Search for the cell housing the specified text and yield its [X, Y] center coordinate. 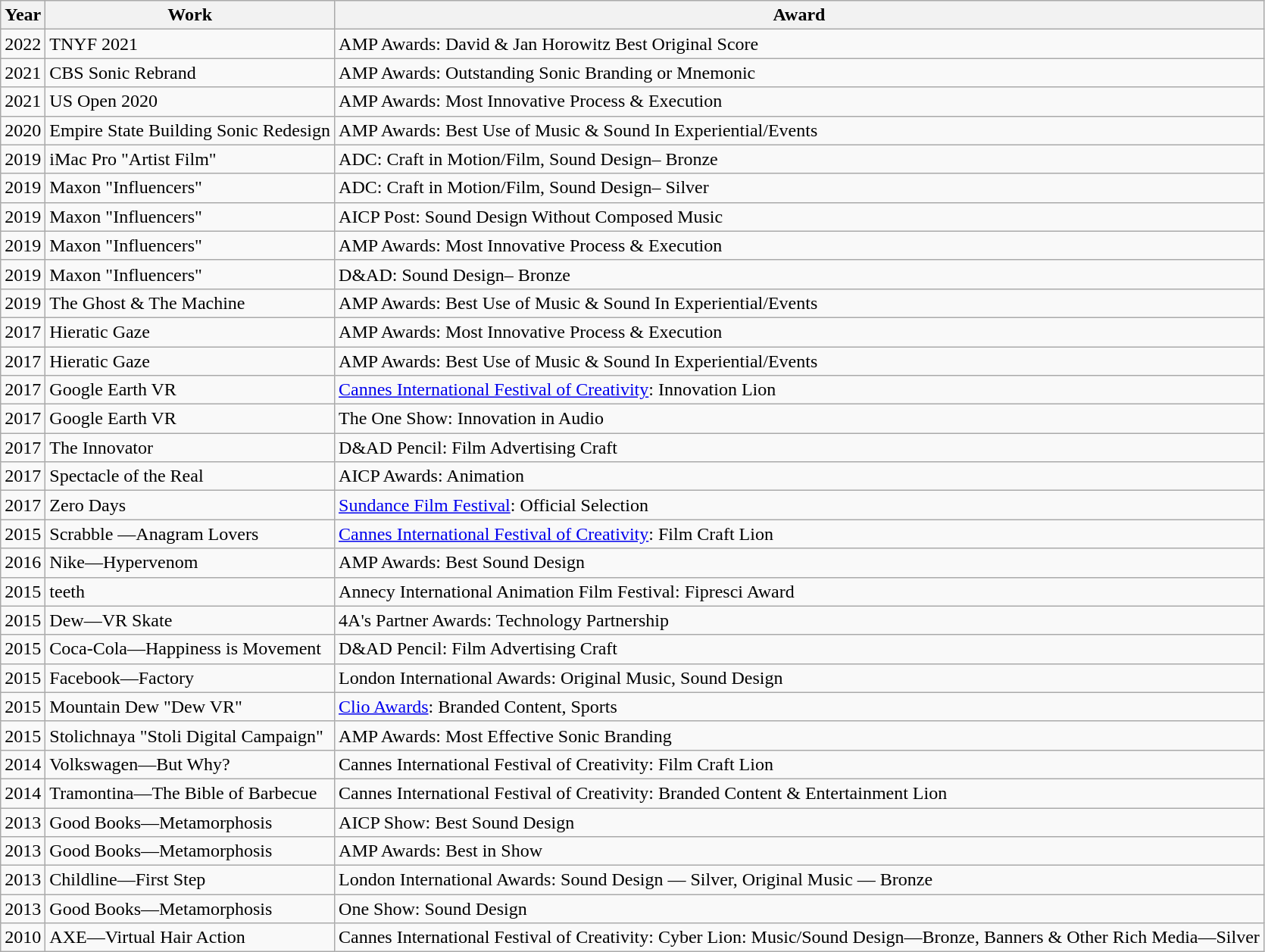
AICP Post: Sound Design Without Composed Music [800, 217]
Facebook—Factory [190, 678]
Dew—VR Skate [190, 620]
Clio Awards: Branded Content, Sports [800, 707]
2020 [23, 130]
TNYF 2021 [190, 44]
Year [23, 15]
AMP Awards: David & Jan Horowitz Best Original Score [800, 44]
Stolichnaya "Stoli Digital Campaign" [190, 735]
teeth [190, 591]
Spectacle of the Real [190, 476]
D&AD: Sound Design– Bronze [800, 274]
AICP Awards: Animation [800, 476]
iMac Pro "Artist Film" [190, 159]
Tramontina—The Bible of Barbecue [190, 793]
London International Awards: Sound Design — Silver, Original Music — Bronze [800, 880]
Annecy International Animation Film Festival: Fipresci Award [800, 591]
AMP Awards: Best in Show [800, 851]
Cannes International Festival of Creativity: Cyber Lion: Music/Sound Design—Bronze, Banners & Other Rich Media—Silver [800, 938]
CBS Sonic Rebrand [190, 73]
Work [190, 15]
Award [800, 15]
2010 [23, 938]
AMP Awards: Most Effective Sonic Branding [800, 735]
The One Show: Innovation in Audio [800, 419]
Cannes International Festival of Creativity: Branded Content & Entertainment Lion [800, 793]
Zero Days [190, 505]
4A's Partner Awards: Technology Partnership [800, 620]
AMP Awards: Outstanding Sonic Branding or Mnemonic [800, 73]
Volkswagen—But Why? [190, 764]
ADC: Craft in Motion/Film, Sound Design– Silver [800, 188]
AICP Show: Best Sound Design [800, 822]
Scrabble —Anagram Lovers [190, 534]
Mountain Dew "Dew VR" [190, 707]
AMP Awards: Best Sound Design [800, 563]
Childline—First Step [190, 880]
London International Awards: Original Music, Sound Design [800, 678]
The Ghost & The Machine [190, 303]
US Open 2020 [190, 101]
2016 [23, 563]
AXE—Virtual Hair Action [190, 938]
Nike—Hypervenom [190, 563]
Cannes International Festival of Creativity: Innovation Lion [800, 390]
2022 [23, 44]
Coca-Cola—Happiness is Movement [190, 649]
ADC: Craft in Motion/Film, Sound Design– Bronze [800, 159]
The Innovator [190, 448]
One Show: Sound Design [800, 909]
Empire State Building Sonic Redesign [190, 130]
Sundance Film Festival: Official Selection [800, 505]
